Provide the [X, Y] coordinate of the cell's center where the given text is located.  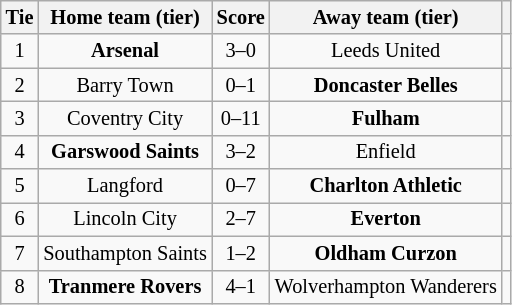
Score [241, 17]
8 [20, 287]
Tranmere Rovers [124, 287]
4–1 [241, 287]
Leeds United [386, 51]
Garswood Saints [124, 152]
Wolverhampton Wanderers [386, 287]
4 [20, 152]
Tie [20, 17]
5 [20, 186]
Away team (tier) [386, 17]
Enfield [386, 152]
1 [20, 51]
3–0 [241, 51]
Lincoln City [124, 219]
Oldham Curzon [386, 253]
6 [20, 219]
2–7 [241, 219]
Home team (tier) [124, 17]
Everton [386, 219]
Arsenal [124, 51]
3 [20, 118]
Coventry City [124, 118]
Charlton Athletic [386, 186]
2 [20, 85]
7 [20, 253]
Barry Town [124, 85]
Langford [124, 186]
0–7 [241, 186]
1–2 [241, 253]
Fulham [386, 118]
3–2 [241, 152]
0–1 [241, 85]
0–11 [241, 118]
Southampton Saints [124, 253]
Doncaster Belles [386, 85]
